Capture the cell that displays the provided text and extract its (X, Y) central coordinate. 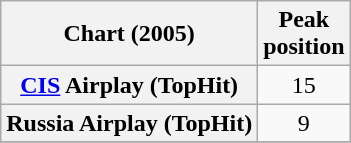
9 (304, 123)
Peakposition (304, 34)
Chart (2005) (130, 34)
CIS Airplay (TopHit) (130, 85)
Russia Airplay (TopHit) (130, 123)
15 (304, 85)
